Identify which cell holds the provided text, then report its [X, Y] central coordinate. 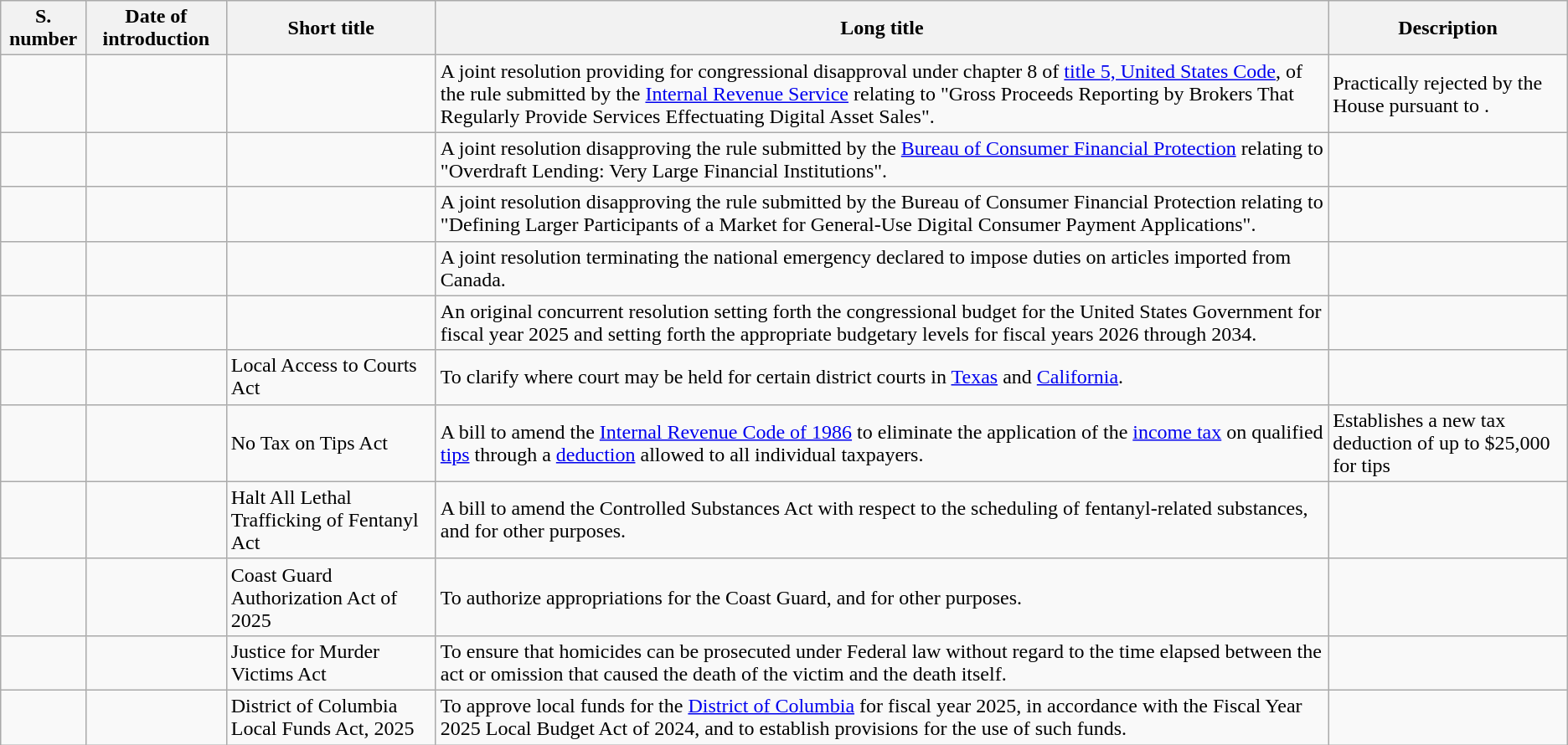
Halt All Lethal Trafficking of Fentanyl Act [331, 520]
Justice for Murder Victims Act [331, 663]
A bill to amend the Controlled Substances Act with respect to the scheduling of fentanyl-related substances, and for other purposes. [881, 520]
Establishes a new tax deduction of up to $25,000 for tips [1448, 443]
Coast Guard Authorization Act of 2025 [331, 597]
S. number [44, 28]
Practically rejected by the House pursuant to . [1448, 94]
Short title [331, 28]
District of Columbia Local Funds Act, 2025 [331, 717]
To authorize appropriations for the Coast Guard, and for other purposes. [881, 597]
Local Access to Courts Act [331, 377]
Long title [881, 28]
Description [1448, 28]
To clarify where court may be held for certain district courts in Texas and California. [881, 377]
Date of introduction [156, 28]
No Tax on Tips Act [331, 443]
A joint resolution terminating the national emergency declared to impose duties on articles imported from Canada. [881, 268]
